Return the [x, y] coordinate for the center point of the cell that contains the specified text.  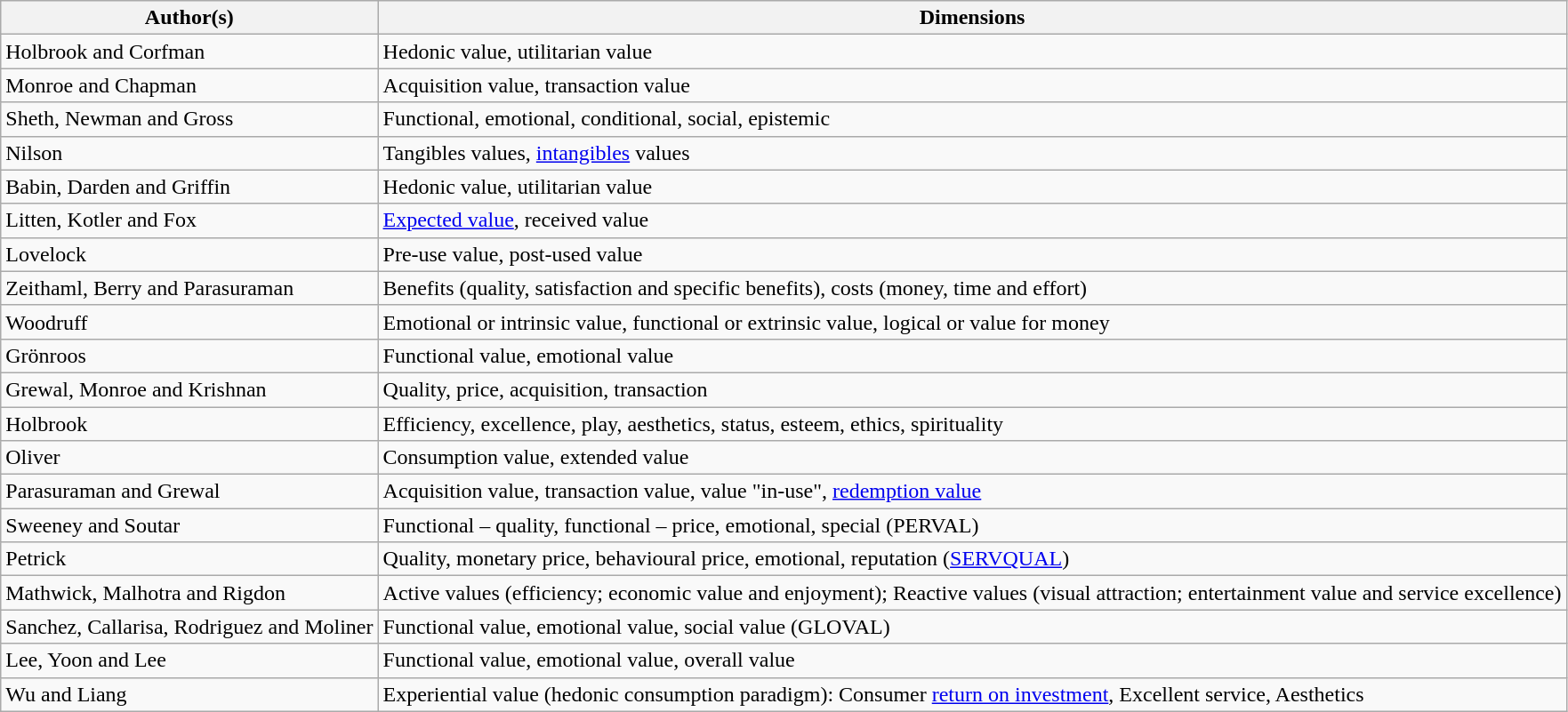
Experiential value (hedonic consumption paradigm): Consumer return on investment, Excellent service, Aesthetics [972, 694]
Babin, Darden and Griffin [189, 187]
Woodruff [189, 322]
Litten, Kotler and Fox [189, 220]
Oliver [189, 458]
Lovelock [189, 254]
Consumption value, extended value [972, 458]
Functional, emotional, conditional, social, epistemic [972, 119]
Wu and Liang [189, 694]
Sanchez, Callarisa, Rodriguez and Moliner [189, 627]
Sweeney and Soutar [189, 525]
Holbrook [189, 424]
Holbrook and Corfman [189, 52]
Functional value, emotional value [972, 356]
Functional – quality, functional – price, emotional, special (PERVAL) [972, 525]
Pre-use value, post-used value [972, 254]
Acquisition value, transaction value [972, 85]
Nilson [189, 153]
Petrick [189, 559]
Lee, Yoon and Lee [189, 660]
Expected value, received value [972, 220]
Sheth, Newman and Gross [189, 119]
Benefits (quality, satisfaction and specific benefits), costs (money, time and effort) [972, 288]
Grönroos [189, 356]
Functional value, emotional value, social value (GLOVAL) [972, 627]
Zeithaml, Berry and Parasuraman [189, 288]
Author(s) [189, 18]
Tangibles values, intangibles values [972, 153]
Monroe and Chapman [189, 85]
Quality, monetary price, behavioural price, emotional, reputation (SERVQUAL) [972, 559]
Acquisition value, transaction value, value "in-use", redemption value [972, 492]
Grewal, Monroe and Krishnan [189, 389]
Mathwick, Malhotra and Rigdon [189, 593]
Parasuraman and Grewal [189, 492]
Dimensions [972, 18]
Functional value, emotional value, overall value [972, 660]
Active values (efficiency; economic value and enjoyment); Reactive values (visual attraction; entertainment value and service excellence) [972, 593]
Efficiency, excellence, play, aesthetics, status, esteem, ethics, spirituality [972, 424]
Quality, price, acquisition, transaction [972, 389]
Emotional or intrinsic value, functional or extrinsic value, logical or value for money [972, 322]
